Scan for the cell matching the given text and deliver its [x, y] coordinate at center. 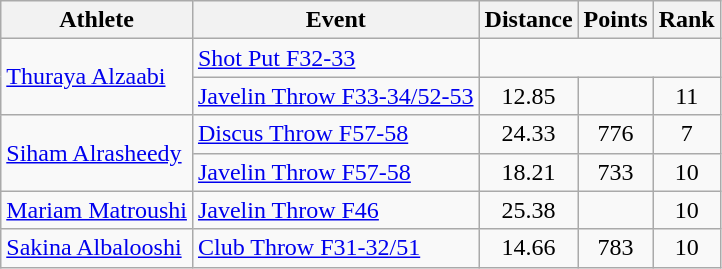
12.85 [528, 96]
7 [686, 134]
Siham Alrasheedy [97, 153]
Sakina Albalooshi [97, 248]
24.33 [528, 134]
Javelin Throw F46 [336, 210]
Javelin Throw F57-58 [336, 172]
Distance [528, 20]
Event [336, 20]
783 [616, 248]
Athlete [97, 20]
Thuraya Alzaabi [97, 77]
25.38 [528, 210]
18.21 [528, 172]
11 [686, 96]
Discus Throw F57-58 [336, 134]
Points [616, 20]
Club Throw F31-32/51 [336, 248]
Rank [686, 20]
776 [616, 134]
Javelin Throw F33-34/52-53 [336, 96]
733 [616, 172]
Shot Put F32-33 [336, 58]
Mariam Matroushi [97, 210]
14.66 [528, 248]
